Return (X, Y) of the center of cell containing provided text 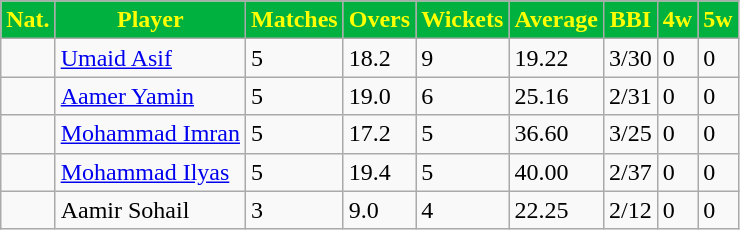
2/31 (630, 96)
25.16 (556, 96)
19.4 (379, 172)
Matches (295, 20)
22.25 (556, 210)
36.60 (556, 134)
4w (677, 20)
Overs (379, 20)
2/37 (630, 172)
19.0 (379, 96)
Player (150, 20)
9.0 (379, 210)
Aamer Yamin (150, 96)
Mohammad Ilyas (150, 172)
4 (462, 210)
3/25 (630, 134)
9 (462, 58)
17.2 (379, 134)
BBI (630, 20)
Wickets (462, 20)
18.2 (379, 58)
Umaid Asif (150, 58)
3 (295, 210)
3/30 (630, 58)
40.00 (556, 172)
Aamir Sohail (150, 210)
6 (462, 96)
Average (556, 20)
Nat. (28, 20)
19.22 (556, 58)
2/12 (630, 210)
Mohammad Imran (150, 134)
5w (718, 20)
